Provide the [X, Y] coordinate of the cell's center where the given text is located.  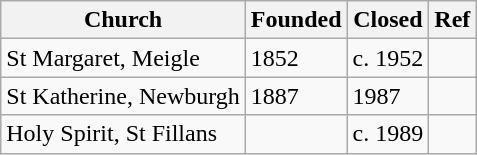
1852 [296, 58]
1987 [388, 96]
Ref [452, 20]
St Margaret, Meigle [124, 58]
c. 1989 [388, 134]
c. 1952 [388, 58]
Church [124, 20]
Holy Spirit, St Fillans [124, 134]
Closed [388, 20]
Founded [296, 20]
St Katherine, Newburgh [124, 96]
1887 [296, 96]
